Capture the cell that displays the provided text and extract its [X, Y] central coordinate. 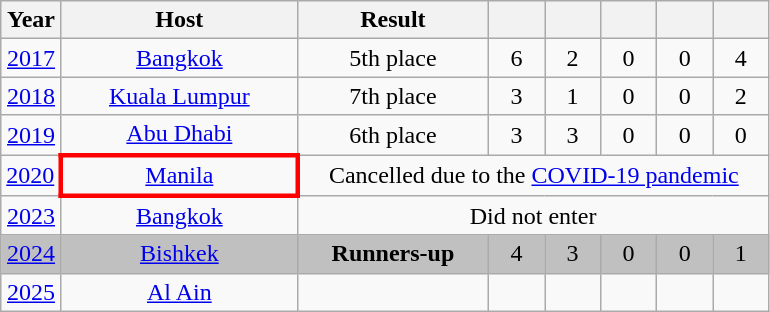
Year [32, 20]
Bishkek [179, 254]
2023 [32, 216]
5th place [392, 58]
Manila [179, 174]
Cancelled due to the COVID-19 pandemic [532, 174]
Did not enter [532, 216]
2019 [32, 135]
6th place [392, 135]
Kuala Lumpur [179, 96]
7th place [392, 96]
Abu Dhabi [179, 135]
2025 [32, 292]
Al Ain [179, 292]
2018 [32, 96]
Host [179, 20]
Result [392, 20]
2024 [32, 254]
2020 [32, 174]
6 [516, 58]
Runners-up [392, 254]
2017 [32, 58]
